From the cell containing the given text, extract its center point as (x, y) coordinate. 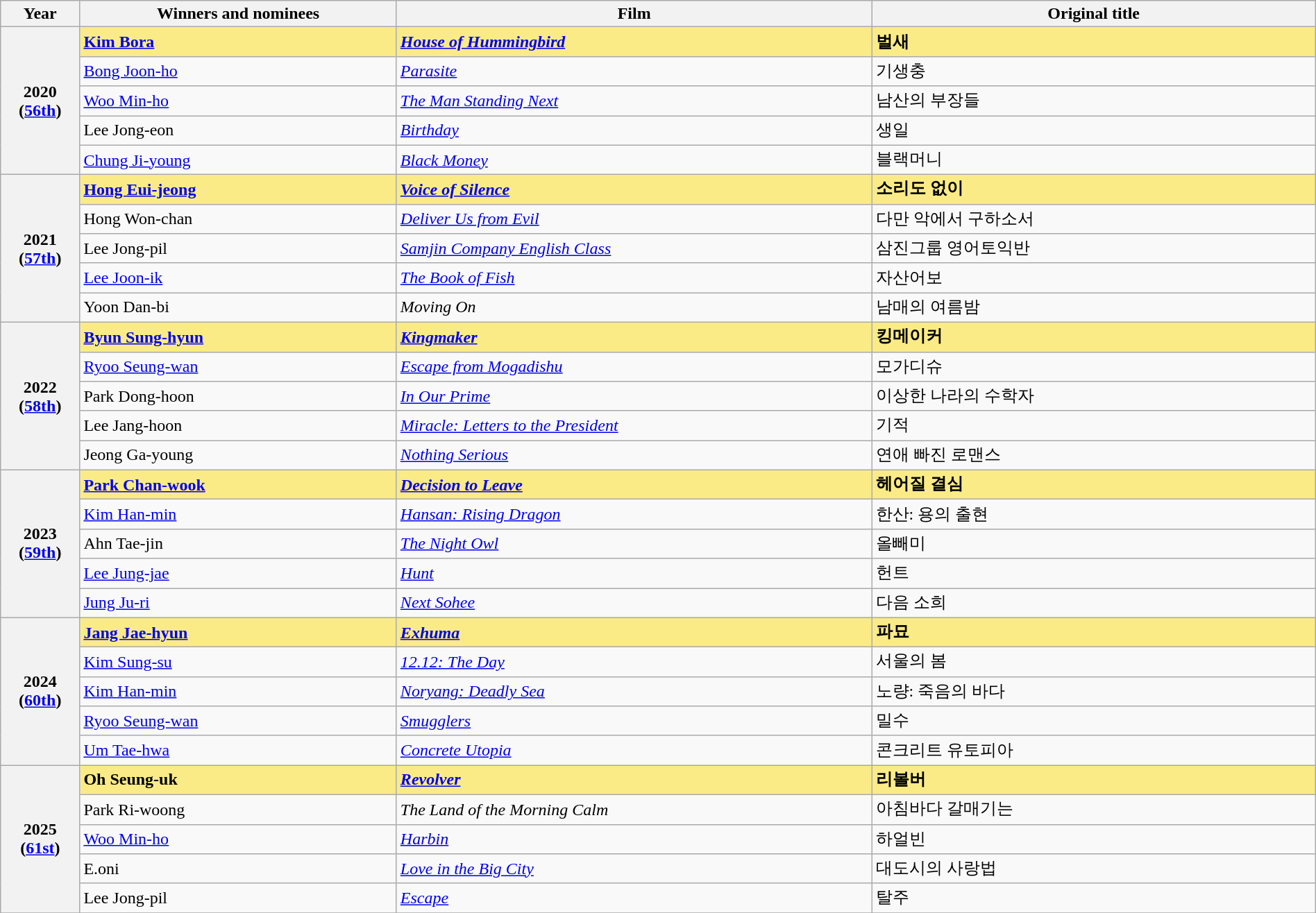
Original title (1094, 14)
12.12: The Day (634, 662)
Moving On (634, 308)
Voice of Silence (634, 190)
연애 빠진 로맨스 (1094, 455)
Escape (634, 898)
Hansan: Rising Dragon (634, 515)
남매의 여름밤 (1094, 308)
Winners and nominees (238, 14)
2022(58th) (40, 395)
Love in the Big City (634, 869)
2020(56th) (40, 101)
Black Money (634, 160)
Parasite (634, 71)
Lee Jong-eon (238, 130)
아침바다 갈매기는 (1094, 809)
소리도 없이 (1094, 190)
파묘 (1094, 633)
House of Hummingbird (634, 42)
Noryang: Deadly Sea (634, 691)
남산의 부장들 (1094, 101)
Harbin (634, 839)
헤어질 결심 (1094, 484)
Lee Jung-jae (238, 573)
다음 소희 (1094, 604)
Revolver (634, 780)
2021(57th) (40, 248)
The Book of Fish (634, 278)
Exhuma (634, 633)
Park Dong-hoon (238, 397)
Deliver Us from Evil (634, 219)
Jung Ju-ri (238, 604)
E.oni (238, 869)
모가디슈 (1094, 366)
2024(60th) (40, 691)
Samjin Company English Class (634, 248)
Byun Sung-hyun (238, 337)
Yoon Dan-bi (238, 308)
이상한 나라의 수학자 (1094, 397)
탈주 (1094, 898)
Kim Sung-su (238, 662)
2025(61st) (40, 839)
Ahn Tae-jin (238, 544)
Oh Seung-uk (238, 780)
Next Sohee (634, 604)
Kim Bora (238, 42)
The Man Standing Next (634, 101)
Lee Joon-ik (238, 278)
헌트 (1094, 573)
The Night Owl (634, 544)
Bong Joon-ho (238, 71)
서울의 봄 (1094, 662)
올빼미 (1094, 544)
Year (40, 14)
Nothing Serious (634, 455)
리볼버 (1094, 780)
Chung Ji-young (238, 160)
삼진그룹 영어토익반 (1094, 248)
In Our Prime (634, 397)
한산: 용의 출현 (1094, 515)
Hong Eui-jeong (238, 190)
Miracle: Letters to the President (634, 426)
기적 (1094, 426)
Hunt (634, 573)
콘크리트 유토피아 (1094, 751)
생일 (1094, 130)
하얼빈 (1094, 839)
Jeong Ga-young (238, 455)
기생충 (1094, 71)
노량: 죽음의 바다 (1094, 691)
Escape from Mogadishu (634, 366)
The Land of the Morning Calm (634, 809)
Hong Won-chan (238, 219)
Jang Jae-hyun (238, 633)
Park Chan-wook (238, 484)
자산어보 (1094, 278)
Decision to Leave (634, 484)
킹메이커 (1094, 337)
Film (634, 14)
Birthday (634, 130)
Lee Jang-hoon (238, 426)
대도시의 사랑법 (1094, 869)
Um Tae-hwa (238, 751)
Smugglers (634, 722)
블랙머니 (1094, 160)
Kingmaker (634, 337)
밀수 (1094, 722)
벌새 (1094, 42)
다만 악에서 구하소서 (1094, 219)
Concrete Utopia (634, 751)
2023(59th) (40, 544)
Park Ri-woong (238, 809)
